Locate the cell with the specified text and output its [X, Y] center coordinate. 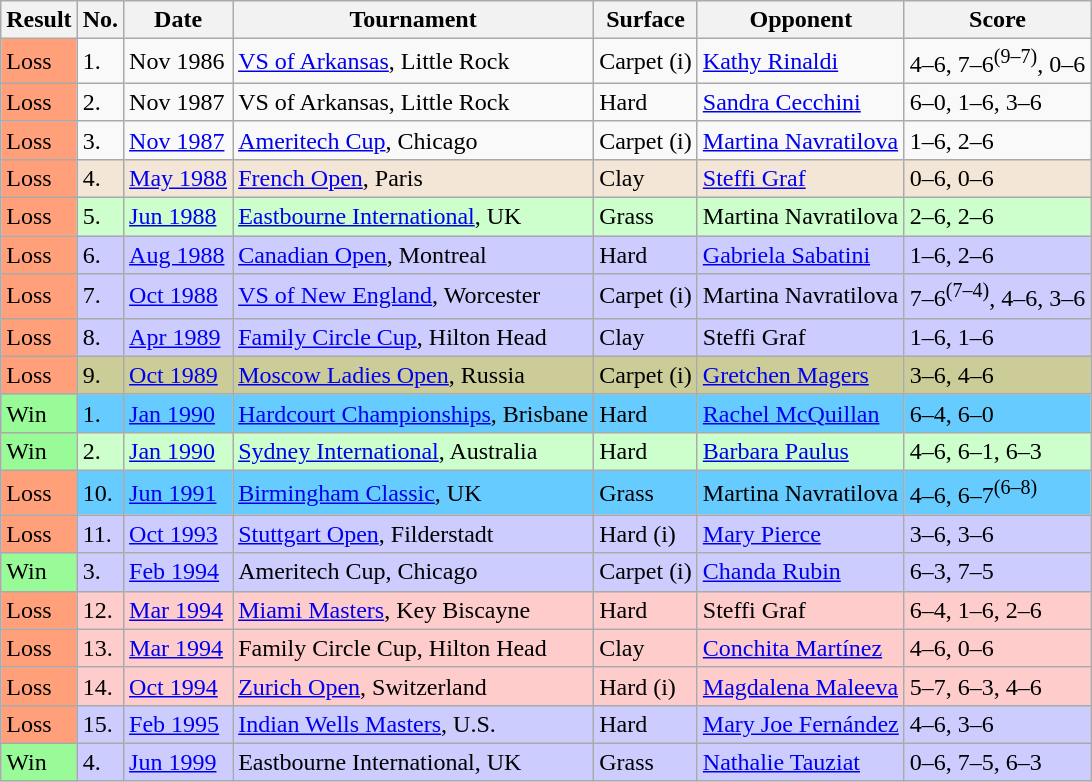
Jun 1991 [178, 492]
Stuttgart Open, Filderstadt [414, 534]
Canadian Open, Montreal [414, 255]
Opponent [800, 20]
Feb 1995 [178, 724]
Tournament [414, 20]
15. [100, 724]
Oct 1993 [178, 534]
Moscow Ladies Open, Russia [414, 375]
0–6, 7–5, 6–3 [997, 762]
Aug 1988 [178, 255]
9. [100, 375]
3–6, 3–6 [997, 534]
Oct 1989 [178, 375]
Indian Wells Masters, U.S. [414, 724]
Gretchen Magers [800, 375]
8. [100, 337]
Mary Joe Fernández [800, 724]
11. [100, 534]
VS of New England, Worcester [414, 296]
No. [100, 20]
6–4, 1–6, 2–6 [997, 610]
Zurich Open, Switzerland [414, 686]
Magdalena Maleeva [800, 686]
4–6, 6–7(6–8) [997, 492]
Gabriela Sabatini [800, 255]
Result [39, 20]
0–6, 0–6 [997, 178]
12. [100, 610]
Mary Pierce [800, 534]
5–7, 6–3, 4–6 [997, 686]
1–6, 1–6 [997, 337]
French Open, Paris [414, 178]
7–6(7–4), 4–6, 3–6 [997, 296]
4–6, 0–6 [997, 648]
6. [100, 255]
4–6, 3–6 [997, 724]
Apr 1989 [178, 337]
Barbara Paulus [800, 451]
Nov 1986 [178, 62]
Sydney International, Australia [414, 451]
Nathalie Tauziat [800, 762]
Oct 1994 [178, 686]
5. [100, 217]
Chanda Rubin [800, 572]
13. [100, 648]
May 1988 [178, 178]
Kathy Rinaldi [800, 62]
Jun 1999 [178, 762]
Score [997, 20]
10. [100, 492]
Birmingham Classic, UK [414, 492]
6–3, 7–5 [997, 572]
Jun 1988 [178, 217]
Miami Masters, Key Biscayne [414, 610]
14. [100, 686]
4–6, 7–6(9–7), 0–6 [997, 62]
Rachel McQuillan [800, 413]
4–6, 6–1, 6–3 [997, 451]
Feb 1994 [178, 572]
2–6, 2–6 [997, 217]
7. [100, 296]
Oct 1988 [178, 296]
Date [178, 20]
Sandra Cecchini [800, 102]
3–6, 4–6 [997, 375]
6–4, 6–0 [997, 413]
Conchita Martínez [800, 648]
6–0, 1–6, 3–6 [997, 102]
Surface [646, 20]
Hardcourt Championships, Brisbane [414, 413]
